Capture the cell that displays the provided text and extract its [x, y] central coordinate. 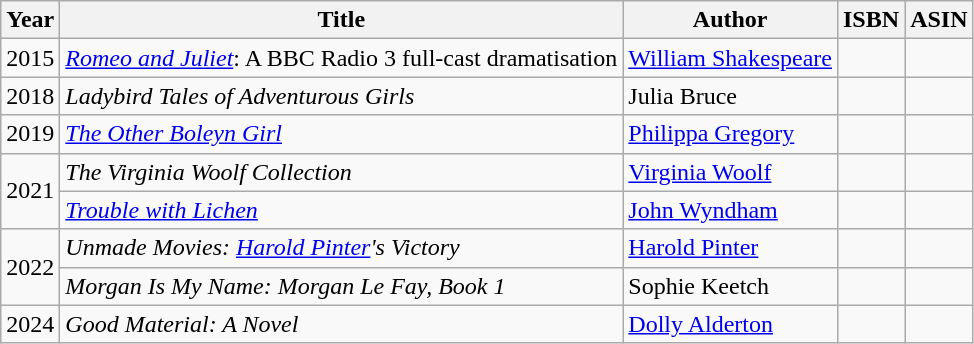
The Virginia Woolf Collection [342, 172]
Ladybird Tales of Adventurous Girls [342, 96]
William Shakespeare [730, 58]
ASIN [939, 20]
2022 [30, 267]
Julia Bruce [730, 96]
ISBN [870, 20]
Romeo and Juliet: A BBC Radio 3 full-cast dramatisation [342, 58]
Unmade Movies: Harold Pinter's Victory [342, 248]
Good Material: A Novel [342, 324]
2024 [30, 324]
Philippa Gregory [730, 134]
2018 [30, 96]
Morgan Is My Name: Morgan Le Fay, Book 1 [342, 286]
Virginia Woolf [730, 172]
2015 [30, 58]
Year [30, 20]
Author [730, 20]
The Other Boleyn Girl [342, 134]
Trouble with Lichen [342, 210]
Dolly Alderton [730, 324]
2019 [30, 134]
2021 [30, 191]
Title [342, 20]
Sophie Keetch [730, 286]
John Wyndham [730, 210]
Harold Pinter [730, 248]
